Determine the [x, y] coordinate at the center of the cell enclosing the given text.  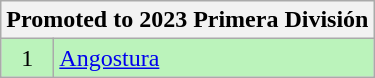
Promoted to 2023 Primera División [188, 20]
Angostura [214, 58]
1 [28, 58]
